Provide the [X, Y] coordinate of the cell's center where the given text is located.  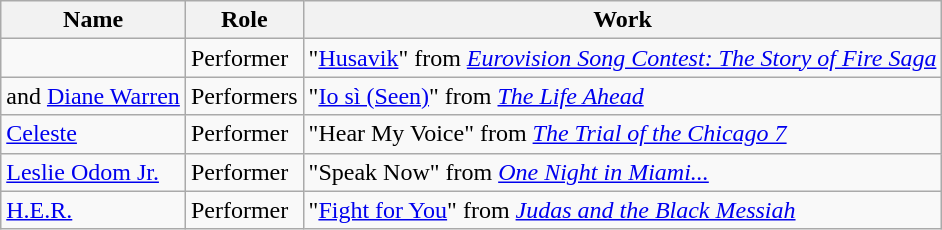
"Io sì (Seen)" from The Life Ahead [622, 96]
Work [622, 20]
H.E.R. [94, 210]
Role [244, 20]
"Speak Now" from One Night in Miami... [622, 172]
Celeste [94, 134]
"Fight for You" from Judas and the Black Messiah [622, 210]
"Hear My Voice" from The Trial of the Chicago 7 [622, 134]
Performers [244, 96]
"Husavik" from Eurovision Song Contest: The Story of Fire Saga [622, 58]
Leslie Odom Jr. [94, 172]
Name [94, 20]
and Diane Warren [94, 96]
